Provide the (X, Y) coordinate of the cell's center where the given text is located.  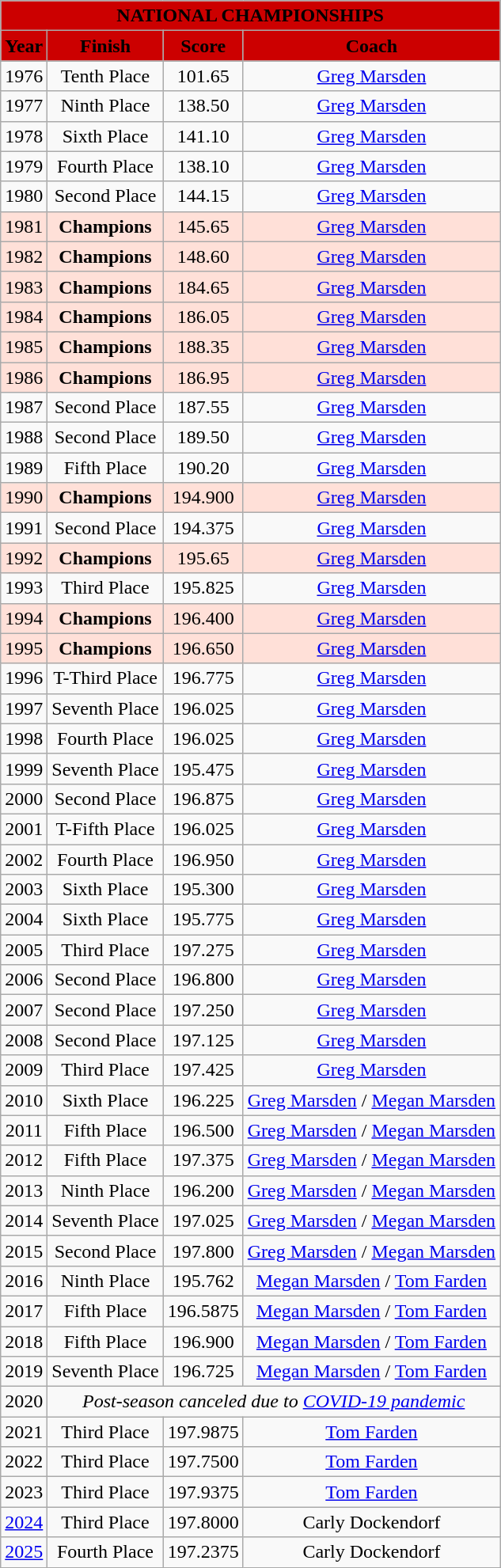
196.800 (203, 980)
1988 (24, 438)
2007 (24, 1010)
2001 (24, 829)
1991 (24, 528)
195.65 (203, 558)
2003 (24, 890)
145.65 (203, 226)
186.95 (203, 378)
196.775 (203, 678)
1984 (24, 317)
188.35 (203, 347)
2019 (24, 1372)
NATIONAL CHAMPIONSHIPS (250, 16)
197.9375 (203, 1492)
T-Fifth Place (105, 829)
2016 (24, 1281)
1978 (24, 136)
190.20 (203, 468)
1989 (24, 468)
197.125 (203, 1040)
197.375 (203, 1160)
195.475 (203, 769)
186.05 (203, 317)
1999 (24, 769)
2005 (24, 950)
2004 (24, 920)
196.225 (203, 1100)
196.200 (203, 1190)
197.9875 (203, 1432)
2013 (24, 1190)
2022 (24, 1462)
197.800 (203, 1251)
1998 (24, 738)
197.250 (203, 1010)
1993 (24, 588)
1996 (24, 678)
2002 (24, 859)
184.65 (203, 287)
196.875 (203, 799)
187.55 (203, 408)
141.10 (203, 136)
1990 (24, 498)
195.300 (203, 890)
196.900 (203, 1342)
2025 (24, 1552)
1994 (24, 618)
2024 (24, 1522)
196.400 (203, 618)
1986 (24, 378)
197.425 (203, 1070)
2017 (24, 1311)
1983 (24, 287)
138.10 (203, 166)
2018 (24, 1342)
1992 (24, 558)
1995 (24, 648)
Score (203, 46)
Tenth Place (105, 76)
195.762 (203, 1281)
197.025 (203, 1221)
2020 (24, 1402)
196.500 (203, 1130)
1981 (24, 226)
196.650 (203, 648)
2012 (24, 1160)
1976 (24, 76)
Finish (105, 46)
196.950 (203, 859)
189.50 (203, 438)
2011 (24, 1130)
195.825 (203, 588)
2010 (24, 1100)
1982 (24, 256)
196.5875 (203, 1311)
2014 (24, 1221)
197.7500 (203, 1462)
Year (24, 46)
2021 (24, 1432)
197.2375 (203, 1552)
194.375 (203, 528)
138.50 (203, 106)
T-Third Place (105, 678)
1977 (24, 106)
2009 (24, 1070)
1985 (24, 347)
1987 (24, 408)
2023 (24, 1492)
1979 (24, 166)
148.60 (203, 256)
144.15 (203, 196)
197.275 (203, 950)
2008 (24, 1040)
101.65 (203, 76)
2006 (24, 980)
Coach (371, 46)
194.900 (203, 498)
196.725 (203, 1372)
2000 (24, 799)
195.775 (203, 920)
1997 (24, 708)
197.8000 (203, 1522)
1980 (24, 196)
2015 (24, 1251)
Post-season canceled due to COVID-19 pandemic (274, 1402)
